Locate the cell with the specified text and output its [x, y] center coordinate. 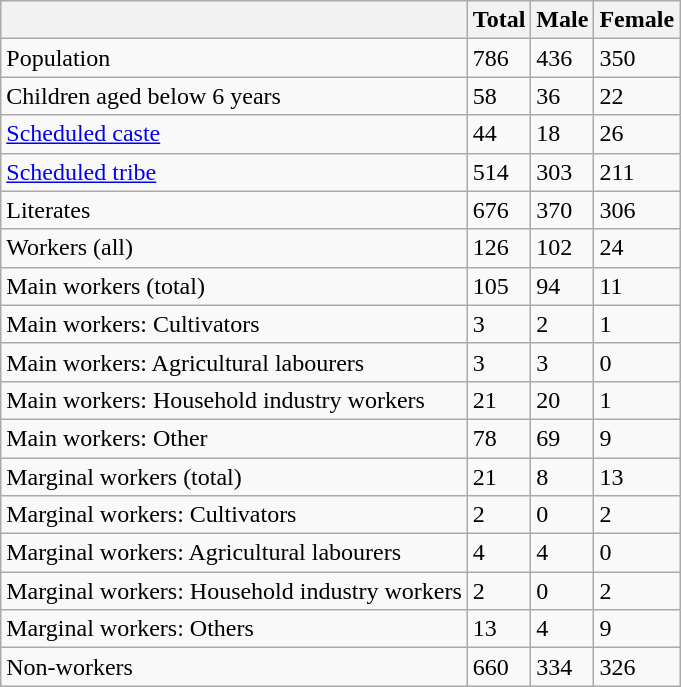
326 [637, 667]
Marginal workers: Household industry workers [234, 591]
Children aged below 6 years [234, 96]
786 [499, 58]
370 [562, 210]
306 [637, 210]
Marginal workers (total) [234, 477]
105 [499, 286]
350 [637, 58]
Main workers: Household industry workers [234, 400]
Population [234, 58]
11 [637, 286]
660 [499, 667]
676 [499, 210]
Marginal workers: Others [234, 629]
126 [499, 248]
78 [499, 438]
94 [562, 286]
44 [499, 134]
Marginal workers: Agricultural labourers [234, 553]
36 [562, 96]
58 [499, 96]
514 [499, 172]
Scheduled tribe [234, 172]
102 [562, 248]
24 [637, 248]
334 [562, 667]
20 [562, 400]
22 [637, 96]
18 [562, 134]
303 [562, 172]
436 [562, 58]
Main workers: Agricultural labourers [234, 362]
211 [637, 172]
Marginal workers: Cultivators [234, 515]
Scheduled caste [234, 134]
Female [637, 20]
8 [562, 477]
Main workers (total) [234, 286]
Literates [234, 210]
26 [637, 134]
69 [562, 438]
Main workers: Other [234, 438]
Non-workers [234, 667]
Total [499, 20]
Male [562, 20]
Workers (all) [234, 248]
Main workers: Cultivators [234, 324]
